For the text-containing cell, return its midpoint in (X, Y) coordinate format. 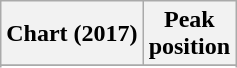
Peakposition (189, 34)
Chart (2017) (72, 34)
